Extract the (x, y) coordinate from the center of the cell holding the provided text.  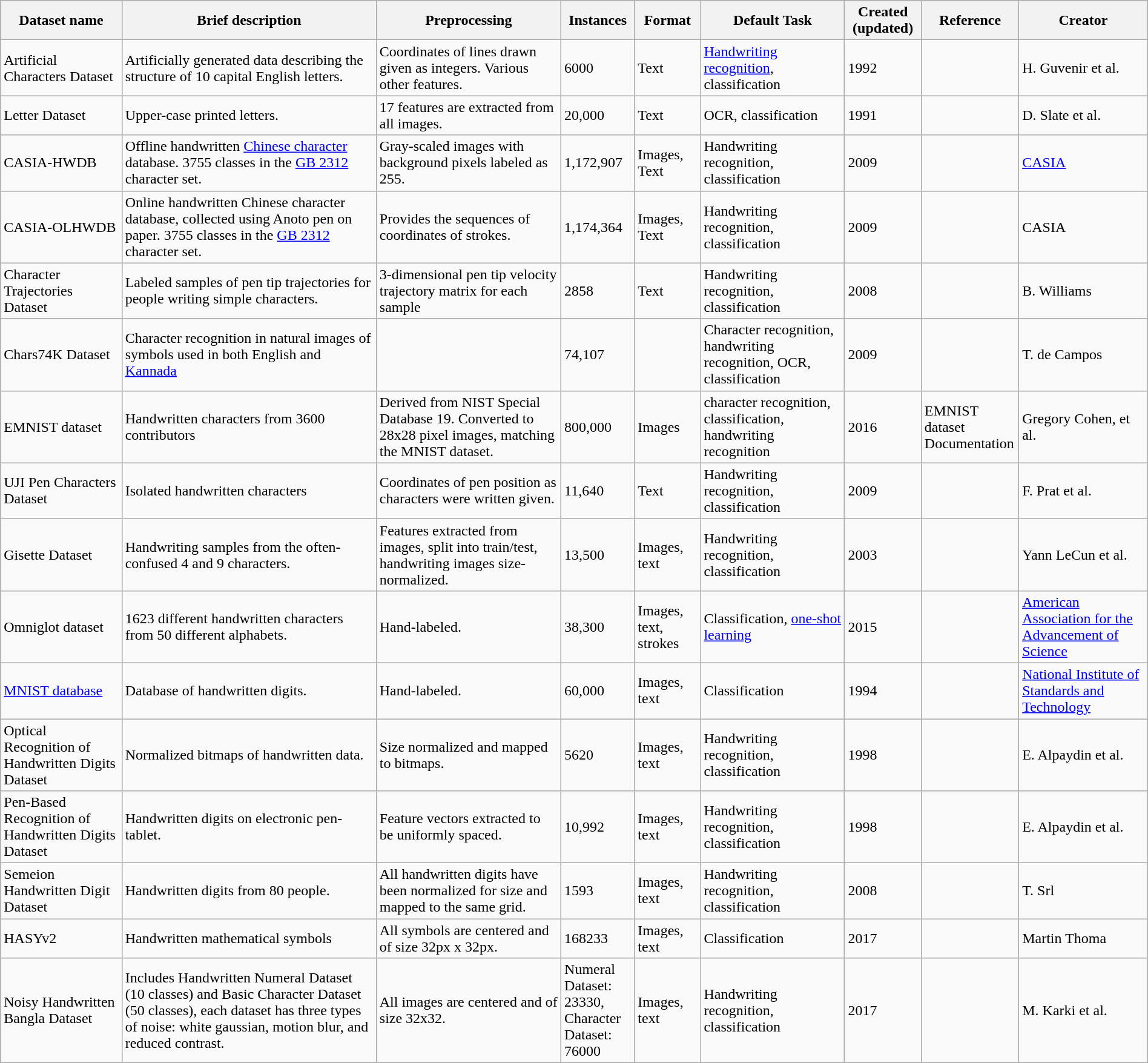
Reference (970, 21)
Database of handwritten digits. (249, 690)
Isolated handwritten characters (249, 491)
Yann LeCun et al. (1084, 555)
Noisy Handwritten Bangla Dataset (61, 1010)
1992 (883, 68)
Created (updated) (883, 21)
Default Task (773, 21)
6000 (598, 68)
Handwriting recognition,classification (773, 1010)
Handwritten digits on electronic pen-tablet. (249, 827)
Normalized bitmaps of handwritten data. (249, 755)
Format (667, 21)
800,000 (598, 426)
F. Prat et al. (1084, 491)
Features extracted from images, split into train/test, handwriting images size-normalized. (469, 555)
168233 (598, 939)
10,992 (598, 827)
CASIA-OLHWDB (61, 227)
Coordinates of pen position as characters were written given. (469, 491)
Handwritten mathematical symbols (249, 939)
All symbols are centered and of size 32px x 32px. (469, 939)
17 features are extracted from all images. (469, 115)
1623 different handwritten characters from 50 different alphabets. (249, 626)
Instances (598, 21)
character recognition, classification, handwriting recognition (773, 426)
Martin Thoma (1084, 939)
Semeion Handwritten Digit Dataset (61, 891)
Gregory Cohen, et al. (1084, 426)
Numeral Dataset:23330,Character Dataset:76000 (598, 1010)
2858 (598, 291)
All images are centered and of size 32x32. (469, 1010)
American Association for the Advancement of Science (1084, 626)
Gray-scaled images with background pixels labeled as 255. (469, 163)
Artificial Characters Dataset (61, 68)
1,174,364 (598, 227)
1994 (883, 690)
Creator (1084, 21)
Preprocessing (469, 21)
National Institute of Standards and Technology (1084, 690)
HASYv2 (61, 939)
1991 (883, 115)
Character recognition in natural images of symbols used in both English and Kannada (249, 355)
Optical Recognition of Handwritten Digits Dataset (61, 755)
Online handwritten Chinese character database, collected using Anoto pen on paper. 3755 classes in the GB 2312 character set. (249, 227)
Provides the sequences of coordinates of strokes. (469, 227)
M. Karki et al. (1084, 1010)
Classification, one-shot learning (773, 626)
T. Srl (1084, 891)
B. Williams (1084, 291)
2003 (883, 555)
60,000 (598, 690)
13,500 (598, 555)
Chars74K Dataset (61, 355)
All handwritten digits have been normalized for size and mapped to the same grid. (469, 891)
UJI Pen Characters Dataset (61, 491)
CASIA-HWDB (61, 163)
3-dimensional pen tip velocity trajectory matrix for each sample (469, 291)
Gisette Dataset (61, 555)
T. de Campos (1084, 355)
Handwritten characters from 3600 contributors (249, 426)
20,000 (598, 115)
MNIST database (61, 690)
Handwriting samples from the often-confused 4 and 9 characters. (249, 555)
OCR, classification (773, 115)
Feature vectors extracted to be uniformly spaced. (469, 827)
Images,text (667, 1010)
Dataset name (61, 21)
Offline handwritten Chinese character database. 3755 classes in the GB 2312 character set. (249, 163)
Brief description (249, 21)
1593 (598, 891)
2016 (883, 426)
74,107 (598, 355)
Images, text, strokes (667, 626)
H. Guvenir et al. (1084, 68)
Artificially generated data describing the structure of 10 capital English letters. (249, 68)
11,640 (598, 491)
Upper-case printed letters. (249, 115)
Pen-Based Recognition of Handwritten Digits Dataset (61, 827)
EMNIST dataset (61, 426)
Labeled samples of pen tip trajectories for people writing simple characters. (249, 291)
Size normalized and mapped to bitmaps. (469, 755)
Coordinates of lines drawn given as integers. Various other features. (469, 68)
Letter Dataset (61, 115)
38,300 (598, 626)
Omniglot dataset (61, 626)
D. Slate et al. (1084, 115)
Handwritten digits from 80 people. (249, 891)
EMNIST datasetDocumentation (970, 426)
Character Trajectories Dataset (61, 291)
Images (667, 426)
1,172,907 (598, 163)
5620 (598, 755)
Character recognition, handwriting recognition, OCR, classification (773, 355)
2015 (883, 626)
Derived from NIST Special Database 19. Converted to 28x28 pixel images, matching the MNIST dataset. (469, 426)
